Output the (X, Y) coordinate of the center of the cell containing the given text.  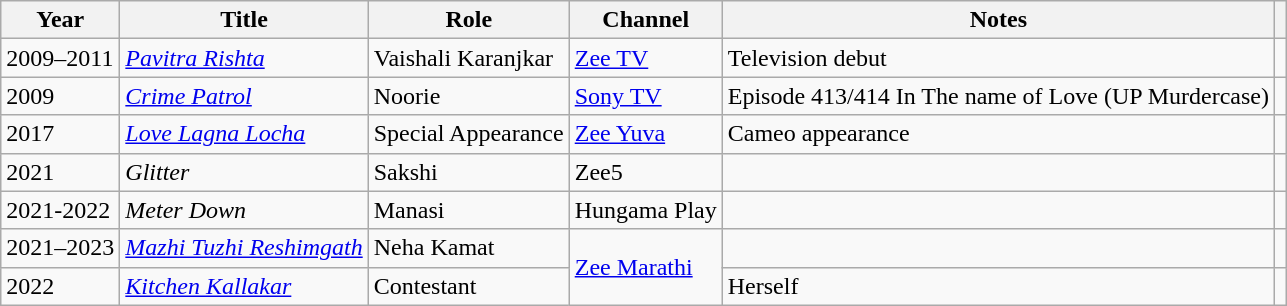
Crime Patrol (244, 96)
Mazhi Tuzhi Reshimgath (244, 248)
Zee Marathi (646, 267)
Role (468, 20)
Pavitra Rishta (244, 58)
Television debut (998, 58)
Zee Yuva (646, 134)
2021-2022 (60, 210)
Cameo appearance (998, 134)
Hungama Play (646, 210)
Contestant (468, 286)
Manasi (468, 210)
Year (60, 20)
Herself (998, 286)
Special Appearance (468, 134)
Love Lagna Locha (244, 134)
2021–2023 (60, 248)
Sony TV (646, 96)
2021 (60, 172)
Neha Kamat (468, 248)
Title (244, 20)
Channel (646, 20)
2017 (60, 134)
Sakshi (468, 172)
Glitter (244, 172)
2022 (60, 286)
Vaishali Karanjkar (468, 58)
Kitchen Kallakar (244, 286)
2009–2011 (60, 58)
Episode 413/414 In The name of Love (UP Murdercase) (998, 96)
2009 (60, 96)
Meter Down (244, 210)
Noorie (468, 96)
Notes (998, 20)
Zee5 (646, 172)
Zee TV (646, 58)
